Extract the [X, Y] coordinate from the center of the cell holding the provided text.  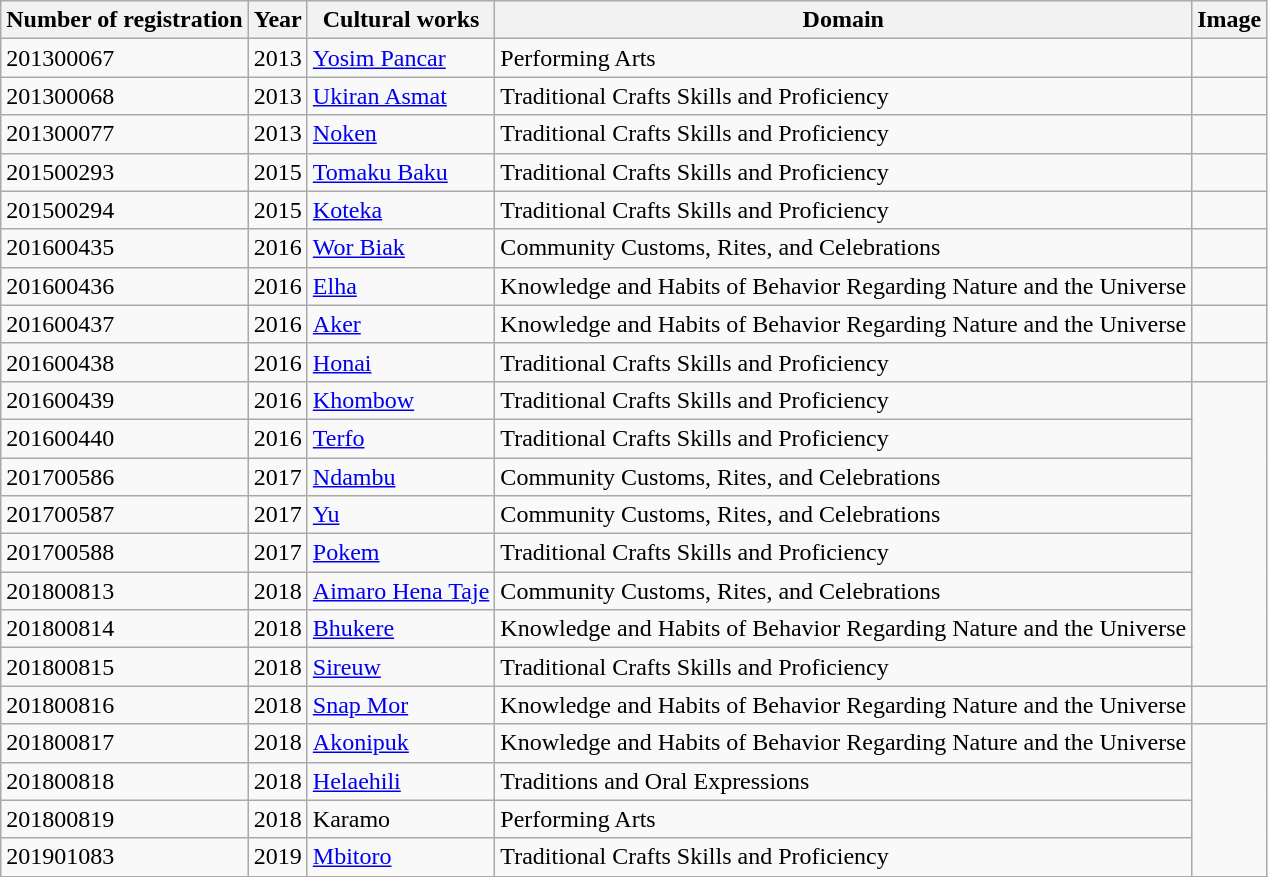
Akonipuk [401, 743]
201600440 [124, 438]
Tomaku Baku [401, 172]
201300068 [124, 96]
Ukiran Asmat [401, 96]
Aimaro Hena Taje [401, 591]
Khombow [401, 400]
201600437 [124, 324]
201500294 [124, 210]
Domain [844, 20]
201600436 [124, 286]
Traditions and Oral Expressions [844, 781]
Yosim Pancar [401, 58]
201300067 [124, 58]
201600435 [124, 248]
201901083 [124, 857]
201700587 [124, 515]
Snap Mor [401, 705]
201300077 [124, 134]
Wor Biak [401, 248]
Year [278, 20]
201800819 [124, 819]
Mbitoro [401, 857]
Bhukere [401, 629]
Number of registration [124, 20]
Elha [401, 286]
201800816 [124, 705]
201800813 [124, 591]
Terfo [401, 438]
201800815 [124, 667]
Pokem [401, 553]
Cultural works [401, 20]
Koteka [401, 210]
Helaehili [401, 781]
201800817 [124, 743]
Yu [401, 515]
Ndambu [401, 477]
201600438 [124, 362]
Honai [401, 362]
201500293 [124, 172]
201600439 [124, 400]
2019 [278, 857]
201800814 [124, 629]
201700586 [124, 477]
Noken [401, 134]
201800818 [124, 781]
Aker [401, 324]
Karamo [401, 819]
Sireuw [401, 667]
201700588 [124, 553]
Image [1230, 20]
